For the text-containing cell, return its midpoint in [X, Y] coordinate format. 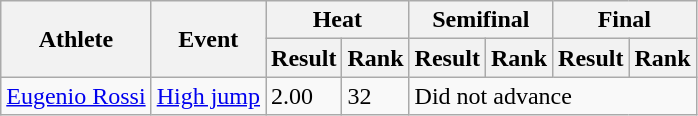
2.00 [304, 96]
Did not advance [552, 96]
Semifinal [481, 20]
Heat [338, 20]
Athlete [76, 39]
High jump [208, 96]
32 [376, 96]
Final [625, 20]
Eugenio Rossi [76, 96]
Event [208, 39]
